Detect which cell encompasses the target text, then output its [x, y] center coordinate. 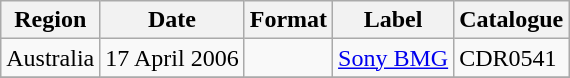
Catalogue [512, 20]
Region [50, 20]
Australia [50, 58]
Format [288, 20]
Label [394, 20]
Date [172, 20]
CDR0541 [512, 58]
17 April 2006 [172, 58]
Sony BMG [394, 58]
